Output the (X, Y) coordinate of the center of the cell containing the given text.  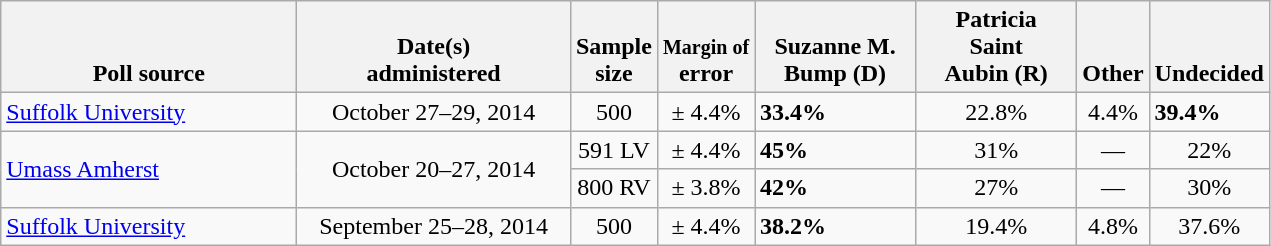
45% (836, 150)
22% (1209, 150)
30% (1209, 188)
± 3.8% (706, 188)
Suzanne M.Bump (D) (836, 47)
4.4% (1113, 112)
38.2% (836, 226)
PatriciaSaintAubin (R) (996, 47)
Undecided (1209, 47)
42% (836, 188)
22.8% (996, 112)
October 27–29, 2014 (434, 112)
800 RV (614, 188)
19.4% (996, 226)
4.8% (1113, 226)
33.4% (836, 112)
31% (996, 150)
Date(s)administered (434, 47)
September 25–28, 2014 (434, 226)
Other (1113, 47)
Poll source (149, 47)
39.4% (1209, 112)
October 20–27, 2014 (434, 169)
Umass Amherst (149, 169)
27% (996, 188)
591 LV (614, 150)
37.6% (1209, 226)
Samplesize (614, 47)
Margin oferror (706, 47)
